Return the (X, Y) coordinate for the center point of the cell that contains the specified text.  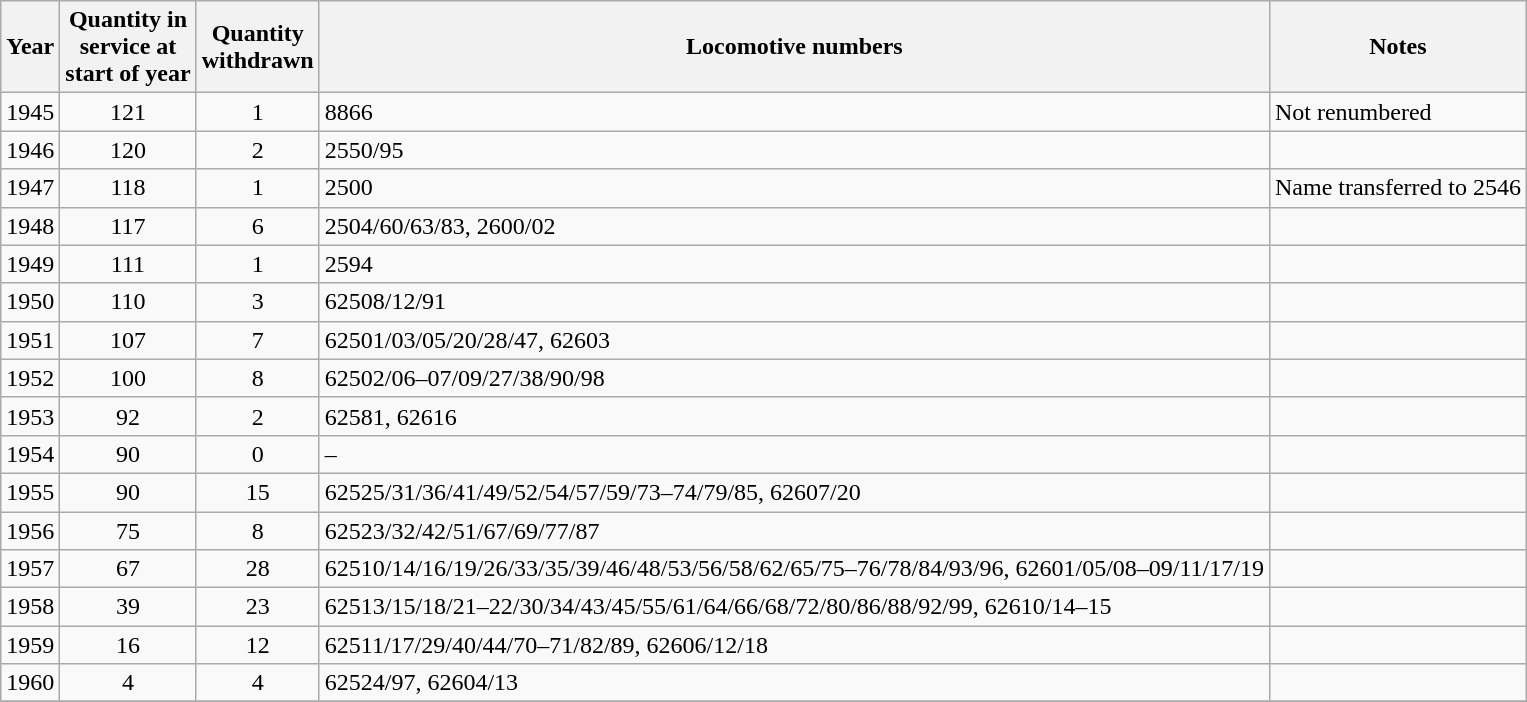
1953 (30, 416)
2504/60/63/83, 2600/02 (794, 226)
28 (258, 569)
62581, 62616 (794, 416)
62510/14/16/19/26/33/35/39/46/48/53/56/58/62/65/75–76/78/84/93/96, 62601/05/08–09/11/17/19 (794, 569)
107 (128, 340)
2594 (794, 264)
6 (258, 226)
111 (128, 264)
62508/12/91 (794, 302)
121 (128, 112)
15 (258, 492)
62501/03/05/20/28/47, 62603 (794, 340)
1958 (30, 607)
1957 (30, 569)
62523/32/42/51/67/69/77/87 (794, 531)
110 (128, 302)
2500 (794, 188)
2550/95 (794, 150)
Notes (1398, 47)
1949 (30, 264)
7 (258, 340)
Quantitywithdrawn (258, 47)
1954 (30, 454)
62524/97, 62604/13 (794, 683)
62511/17/29/40/44/70–71/82/89, 62606/12/18 (794, 645)
100 (128, 378)
Locomotive numbers (794, 47)
Year (30, 47)
1952 (30, 378)
120 (128, 150)
118 (128, 188)
1950 (30, 302)
1959 (30, 645)
1951 (30, 340)
1947 (30, 188)
23 (258, 607)
– (794, 454)
12 (258, 645)
3 (258, 302)
8866 (794, 112)
1955 (30, 492)
62513/15/18/21–22/30/34/43/45/55/61/64/66/68/72/80/86/88/92/99, 62610/14–15 (794, 607)
75 (128, 531)
67 (128, 569)
1956 (30, 531)
39 (128, 607)
1948 (30, 226)
16 (128, 645)
1945 (30, 112)
62502/06–07/09/27/38/90/98 (794, 378)
117 (128, 226)
92 (128, 416)
Not renumbered (1398, 112)
Name transferred to 2546 (1398, 188)
1960 (30, 683)
1946 (30, 150)
62525/31/36/41/49/52/54/57/59/73–74/79/85, 62607/20 (794, 492)
0 (258, 454)
Quantity inservice atstart of year (128, 47)
